Capture the cell that displays the provided text and extract its [X, Y] central coordinate. 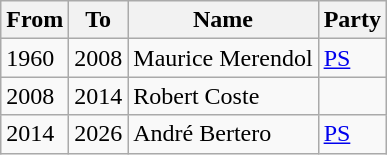
André Bertero [223, 134]
Robert Coste [223, 96]
To [98, 20]
Party [352, 20]
From [35, 20]
Maurice Merendol [223, 58]
2026 [98, 134]
1960 [35, 58]
Name [223, 20]
